Return [X, Y] of the center of cell containing provided text 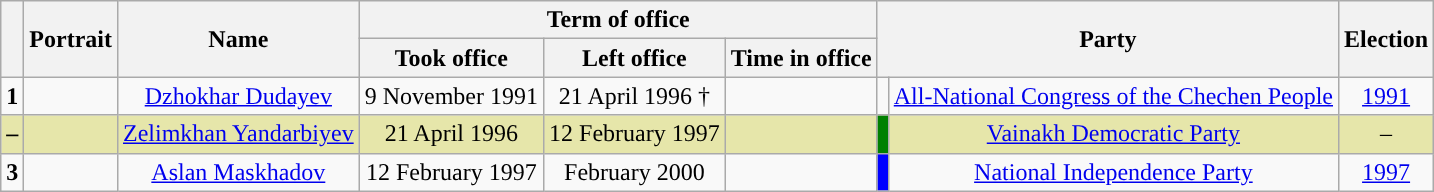
1997 [1386, 172]
Aslan Maskhadov [238, 172]
1991 [1386, 96]
Zelimkhan Yandarbiyev [238, 134]
Portrait [71, 39]
National Independence Party [1113, 172]
Took office [451, 58]
Election [1386, 39]
1 [12, 96]
Party [1108, 39]
Vainakh Democratic Party [1113, 134]
Name [238, 39]
Time in office [801, 58]
Left office [635, 58]
21 April 1996 [451, 134]
9 November 1991 [451, 96]
All-National Congress of the Chechen People [1113, 96]
3 [12, 172]
21 April 1996 † [635, 96]
Dzhokhar Dudayev [238, 96]
Term of office [618, 20]
February 2000 [635, 172]
